Pinpoint the cell where the given text exists, returning its [x, y] midpoint coordinate. 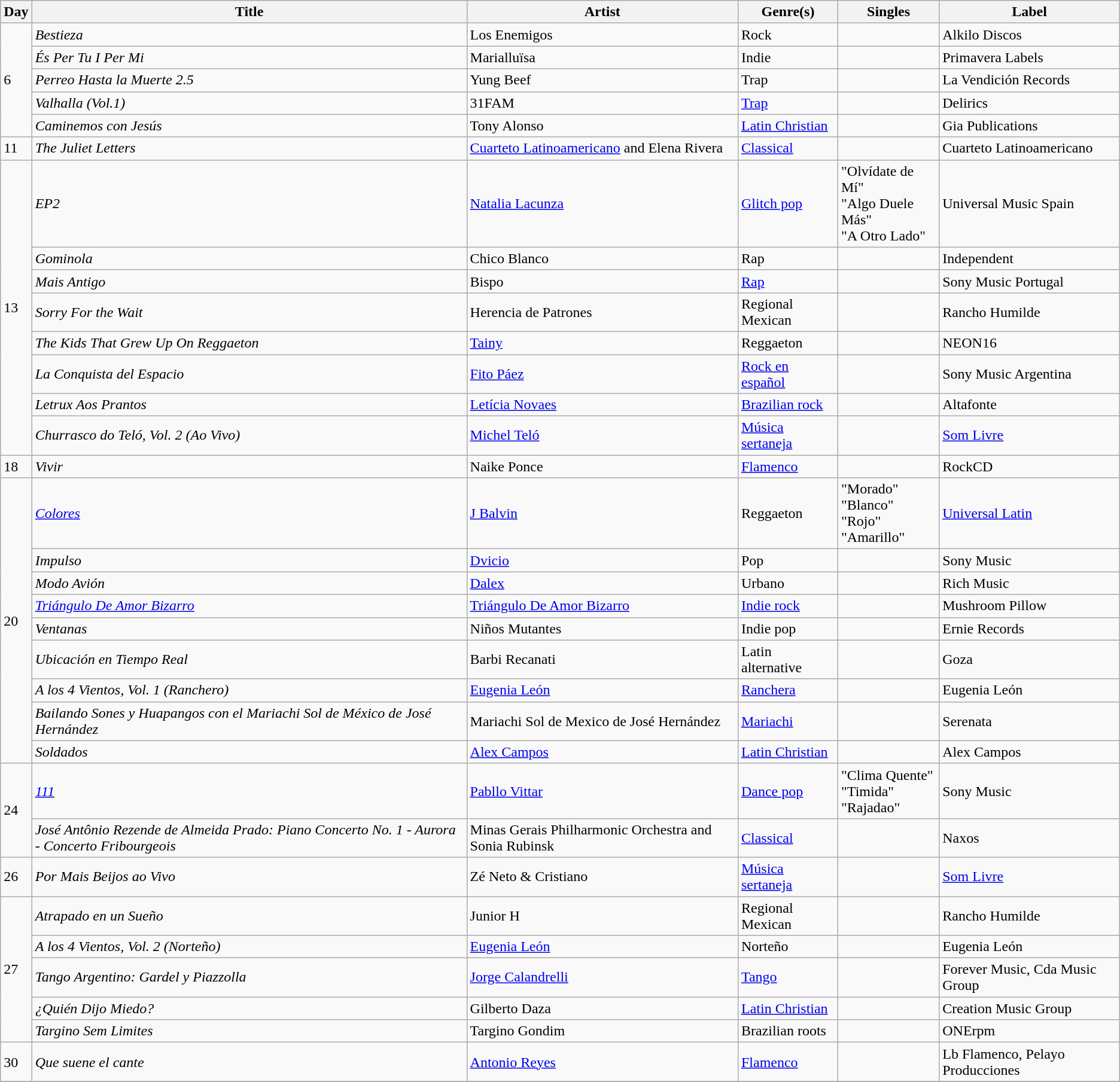
Goza [1030, 659]
¿Quién Dijo Miedo? [249, 1008]
Zé Neto & Cristiano [602, 877]
The Kids That Grew Up On Reggaeton [249, 343]
Antonio Reyes [602, 1062]
Que suene el cante [249, 1062]
Letrux Aos Prantos [249, 405]
Ventanas [249, 629]
Niños Mutantes [602, 629]
Universal Latin [1030, 513]
The Juliet Letters [249, 148]
RockCD [1030, 467]
Impulso [249, 560]
Natalia Lacunza [602, 203]
Bispo [602, 281]
Caminemos con Jesús [249, 126]
Forever Music, Cda Music Group [1030, 977]
Genre(s) [787, 12]
Churrasco do Teló, Vol. 2 (Ao Vivo) [249, 435]
Primavera Labels [1030, 57]
Cuarteto Latinoamericano [1030, 148]
Bestieza [249, 35]
Independent [1030, 258]
Mais Antigo [249, 281]
Tainy [602, 343]
26 [16, 877]
Dalex [602, 583]
Brazilian rock [787, 405]
Letícia Novaes [602, 405]
Latin alternative [787, 659]
Sony Music Argentina [1030, 373]
ONErpm [1030, 1031]
18 [16, 467]
Marialluïsa [602, 57]
"Morado""Blanco""Rojo""Amarillo" [888, 513]
J Balvin [602, 513]
José Antônio Rezende de Almeida Prado: Piano Concerto No. 1 - Aurora - Concerto Fribourgeois [249, 837]
Herencia de Patrones [602, 312]
Rich Music [1030, 583]
Day [16, 12]
30 [16, 1062]
Delirics [1030, 103]
Modo Avión [249, 583]
Tango [787, 977]
Ranchera [787, 690]
Junior H [602, 915]
111 [249, 791]
Naxos [1030, 837]
Cuarteto Latinoamericano and Elena Rivera [602, 148]
Yung Beef [602, 80]
Mushroom Pillow [1030, 606]
Fito Páez [602, 373]
Tango Argentino: Gardel y Piazzolla [249, 977]
Atrapado en un Sueño [249, 915]
Gominola [249, 258]
Soldados [249, 752]
La Conquista del Espacio [249, 373]
Perreo Hasta la Muerte 2.5 [249, 80]
Indie [787, 57]
Pop [787, 560]
Rock en español [787, 373]
Valhalla (Vol.1) [249, 103]
Barbi Recanati [602, 659]
Title [249, 12]
Artist [602, 12]
"Clima Quente""Timida""Rajadao" [888, 791]
Brazilian roots [787, 1031]
A los 4 Vientos, Vol. 2 (Norteño) [249, 947]
Serenata [1030, 721]
6 [16, 80]
27 [16, 969]
11 [16, 148]
Norteño [787, 947]
EP2 [249, 203]
És Per Tu I Per Mi [249, 57]
Altafonte [1030, 405]
31FAM [602, 103]
Targino Gondim [602, 1031]
Los Enemigos [602, 35]
Gilberto Daza [602, 1008]
A los 4 Vientos, Vol. 1 (Ranchero) [249, 690]
Label [1030, 12]
"Olvídate de Mí""Algo Duele Más""A Otro Lado" [888, 203]
Vivir [249, 467]
Singles [888, 12]
Naike Ponce [602, 467]
Mariachi Sol de Mexico de José Hernández [602, 721]
Indie pop [787, 629]
Creation Music Group [1030, 1008]
20 [16, 621]
Urbano [787, 583]
Mariachi [787, 721]
Gia Publications [1030, 126]
Chico Blanco [602, 258]
Jorge Calandrelli [602, 977]
Bailando Sones y Huapangos con el Mariachi Sol de México de José Hernández [249, 721]
Dance pop [787, 791]
Minas Gerais Philharmonic Orchestra and Sonia Rubinsk [602, 837]
Sorry For the Wait [249, 312]
Indie rock [787, 606]
Michel Teló [602, 435]
Glitch pop [787, 203]
24 [16, 810]
Colores [249, 513]
Ubicación en Tiempo Real [249, 659]
Por Mais Beijos ao Vivo [249, 877]
NEON16 [1030, 343]
Lb Flamenco, Pelayo Producciones [1030, 1062]
Sony Music Portugal [1030, 281]
Tony Alonso [602, 126]
Dvicio [602, 560]
13 [16, 307]
Ernie Records [1030, 629]
Pabllo Vittar [602, 791]
Alkilo Discos [1030, 35]
Rock [787, 35]
La Vendición Records [1030, 80]
Universal Music Spain [1030, 203]
Targino Sem Limites [249, 1031]
